Output the (X, Y) coordinate of the center of the cell containing the given text.  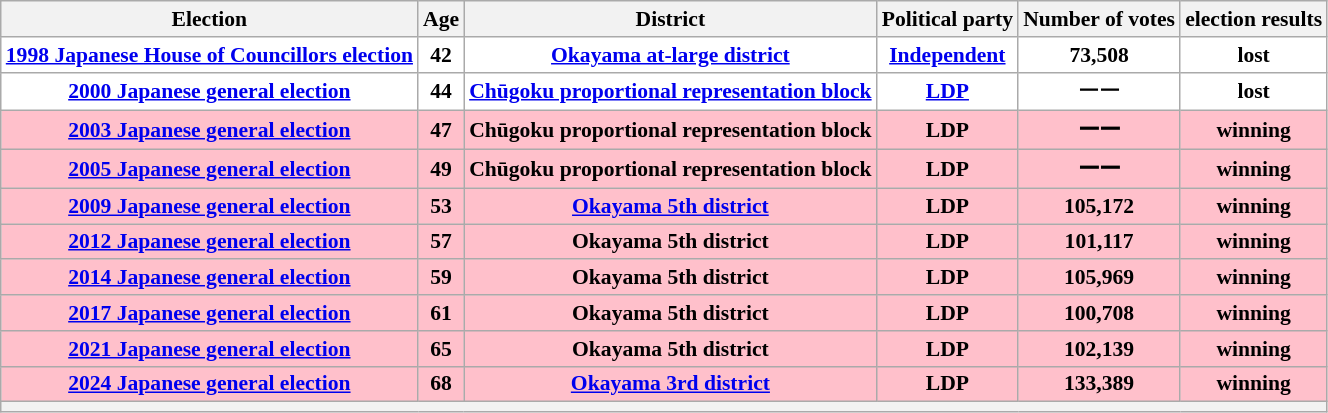
2012 Japanese general election (210, 242)
Election (210, 19)
73,508 (1099, 55)
2017 Japanese general election (210, 313)
2003 Japanese general election (210, 130)
Age (441, 19)
42 (441, 55)
2005 Japanese general election (210, 170)
2021 Japanese general election (210, 349)
101,117 (1099, 242)
65 (441, 349)
District (670, 19)
Political party (948, 19)
1998 Japanese House of Councillors election (210, 55)
Okayama at-large district (670, 55)
47 (441, 130)
61 (441, 313)
105,172 (1099, 206)
133,389 (1099, 384)
Okayama 3rd district (670, 384)
68 (441, 384)
2014 Japanese general election (210, 278)
57 (441, 242)
2024 Japanese general election (210, 384)
election results (1254, 19)
2000 Japanese general election (210, 92)
Number of votes (1099, 19)
105,969 (1099, 278)
102,139 (1099, 349)
Independent (948, 55)
44 (441, 92)
49 (441, 170)
59 (441, 278)
2009 Japanese general election (210, 206)
100,708 (1099, 313)
53 (441, 206)
